Output the [x, y] coordinate of the center of the cell containing the given text.  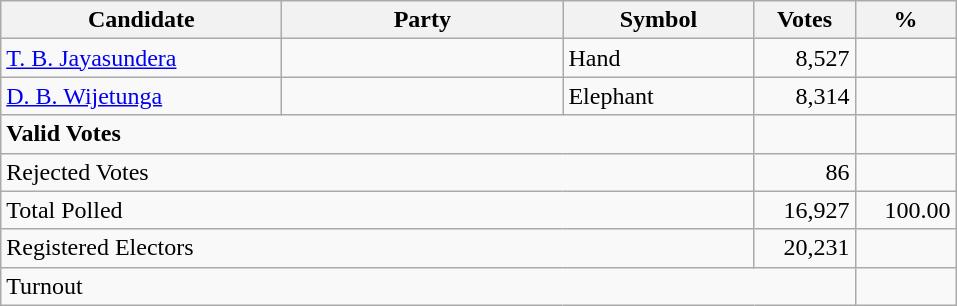
86 [804, 172]
100.00 [906, 210]
Valid Votes [378, 134]
Hand [658, 58]
Candidate [142, 20]
20,231 [804, 248]
Party [422, 20]
T. B. Jayasundera [142, 58]
Turnout [428, 286]
Total Polled [378, 210]
Elephant [658, 96]
8,314 [804, 96]
Symbol [658, 20]
% [906, 20]
16,927 [804, 210]
Rejected Votes [378, 172]
Votes [804, 20]
8,527 [804, 58]
Registered Electors [378, 248]
D. B. Wijetunga [142, 96]
